Detect which cell encompasses the target text, then output its [x, y] center coordinate. 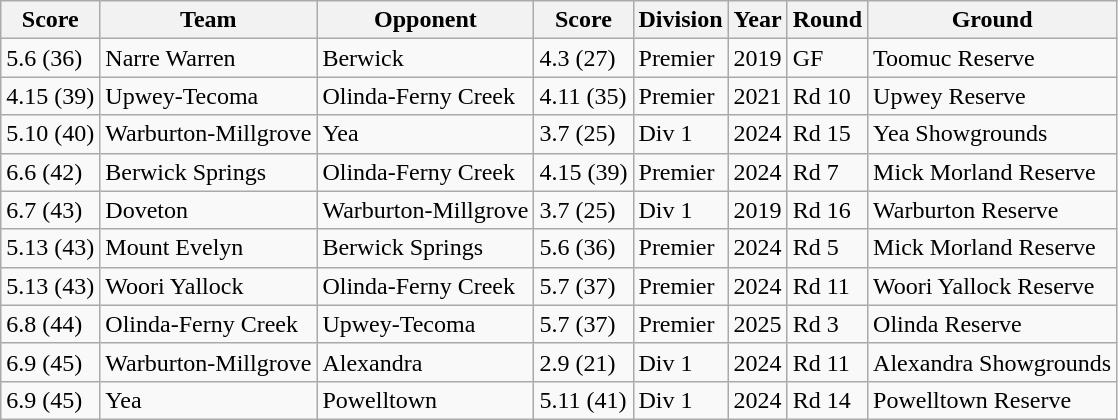
Powelltown [426, 400]
Year [758, 20]
Powelltown Reserve [992, 400]
Rd 14 [827, 400]
Woori Yallock [208, 286]
Toomuc Reserve [992, 58]
Berwick [426, 58]
Round [827, 20]
Team [208, 20]
Upwey Reserve [992, 96]
6.7 (43) [50, 210]
2021 [758, 96]
Rd 15 [827, 134]
2025 [758, 324]
Narre Warren [208, 58]
Ground [992, 20]
6.8 (44) [50, 324]
4.3 (27) [584, 58]
Division [680, 20]
Rd 10 [827, 96]
6.6 (42) [50, 172]
Doveton [208, 210]
Rd 16 [827, 210]
Warburton Reserve [992, 210]
Yea Showgrounds [992, 134]
Mount Evelyn [208, 248]
Alexandra [426, 362]
Rd 3 [827, 324]
Alexandra Showgrounds [992, 362]
Rd 5 [827, 248]
GF [827, 58]
Woori Yallock Reserve [992, 286]
5.11 (41) [584, 400]
2.9 (21) [584, 362]
4.11 (35) [584, 96]
Olinda Reserve [992, 324]
Opponent [426, 20]
Rd 7 [827, 172]
5.10 (40) [50, 134]
